From the cell containing the given text, extract its center point as [x, y] coordinate. 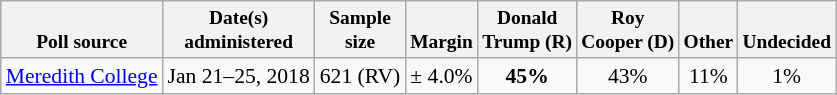
43% [628, 76]
Margin [441, 30]
Meredith College [82, 76]
RoyCooper (D) [628, 30]
Date(s)administered [239, 30]
Samplesize [360, 30]
Jan 21–25, 2018 [239, 76]
Poll source [82, 30]
DonaldTrump (R) [528, 30]
± 4.0% [441, 76]
Undecided [787, 30]
45% [528, 76]
11% [708, 76]
Other [708, 30]
621 (RV) [360, 76]
1% [787, 76]
